Capture the cell that displays the provided text and extract its [X, Y] central coordinate. 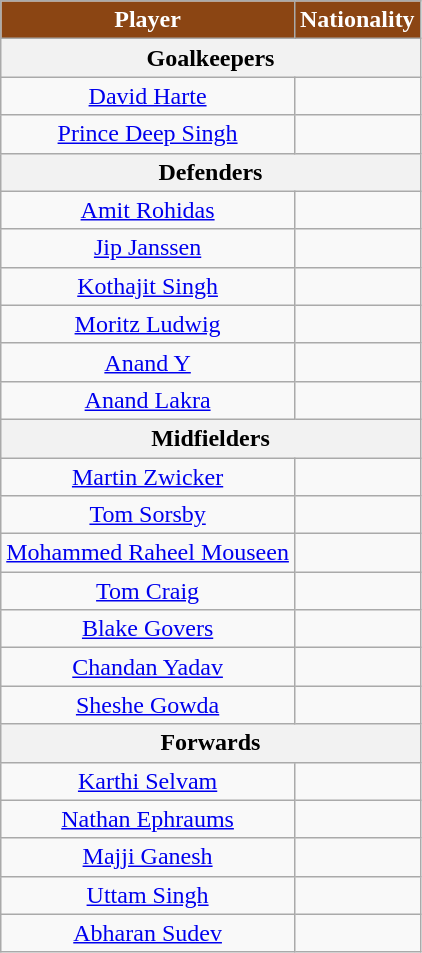
Player [148, 20]
Jip Janssen [148, 248]
Uttam Singh [148, 895]
Mohammed Raheel Mouseen [148, 553]
Karthi Selvam [148, 781]
Moritz Ludwig [148, 324]
Prince Deep Singh [148, 134]
Majji Ganesh [148, 857]
Defenders [210, 172]
Kothajit Singh [148, 286]
Sheshe Gowda [148, 705]
Abharan Sudev [148, 933]
Nathan Ephraums [148, 819]
David Harte [148, 96]
Nationality [357, 20]
Midfielders [210, 438]
Anand Y [148, 362]
Tom Sorsby [148, 515]
Chandan Yadav [148, 667]
Goalkeepers [210, 58]
Blake Govers [148, 629]
Amit Rohidas [148, 210]
Forwards [210, 743]
Tom Craig [148, 591]
Anand Lakra [148, 400]
Martin Zwicker [148, 477]
